Provide the (X, Y) coordinate of the cell's center where the given text is located.  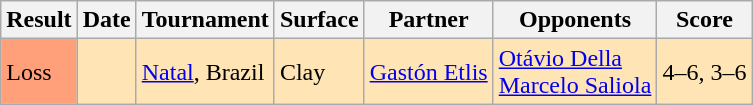
Result (39, 20)
Otávio Della Marcelo Saliola (575, 72)
Partner (428, 20)
Date (106, 20)
Tournament (205, 20)
Score (704, 20)
4–6, 3–6 (704, 72)
Clay (319, 72)
Loss (39, 72)
Surface (319, 20)
Natal, Brazil (205, 72)
Opponents (575, 20)
Gastón Etlis (428, 72)
